Capture the cell that displays the provided text and extract its (X, Y) central coordinate. 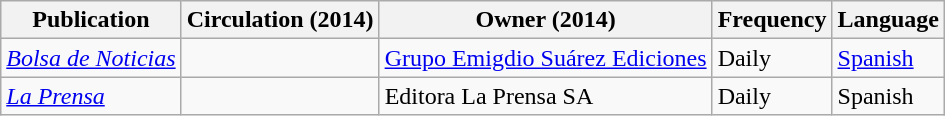
Bolsa de Noticias (91, 58)
Frequency (772, 20)
Publication (91, 20)
Circulation (2014) (280, 20)
Grupo Emigdio Suárez Ediciones (546, 58)
La Prensa (91, 96)
Editora La Prensa SA (546, 96)
Language (888, 20)
Owner (2014) (546, 20)
